Output the [X, Y] coordinate of the center of the cell containing the given text.  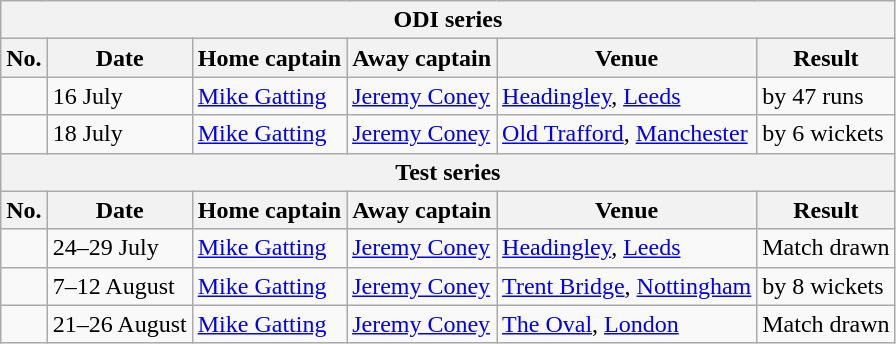
ODI series [448, 20]
24–29 July [120, 248]
by 6 wickets [826, 134]
Test series [448, 172]
18 July [120, 134]
The Oval, London [627, 324]
Trent Bridge, Nottingham [627, 286]
7–12 August [120, 286]
by 8 wickets [826, 286]
16 July [120, 96]
21–26 August [120, 324]
Old Trafford, Manchester [627, 134]
by 47 runs [826, 96]
